Determine the [x, y] coordinate at the center of the cell enclosing the given text.  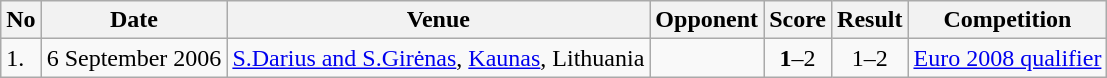
Venue [438, 20]
Euro 2008 qualifier [1008, 58]
Date [134, 20]
Result [870, 20]
S.Darius and S.Girėnas, Kaunas, Lithuania [438, 58]
1. [21, 58]
No [21, 20]
Opponent [707, 20]
6 September 2006 [134, 58]
Competition [1008, 20]
Score [798, 20]
